Search for the cell housing the specified text and yield its [X, Y] center coordinate. 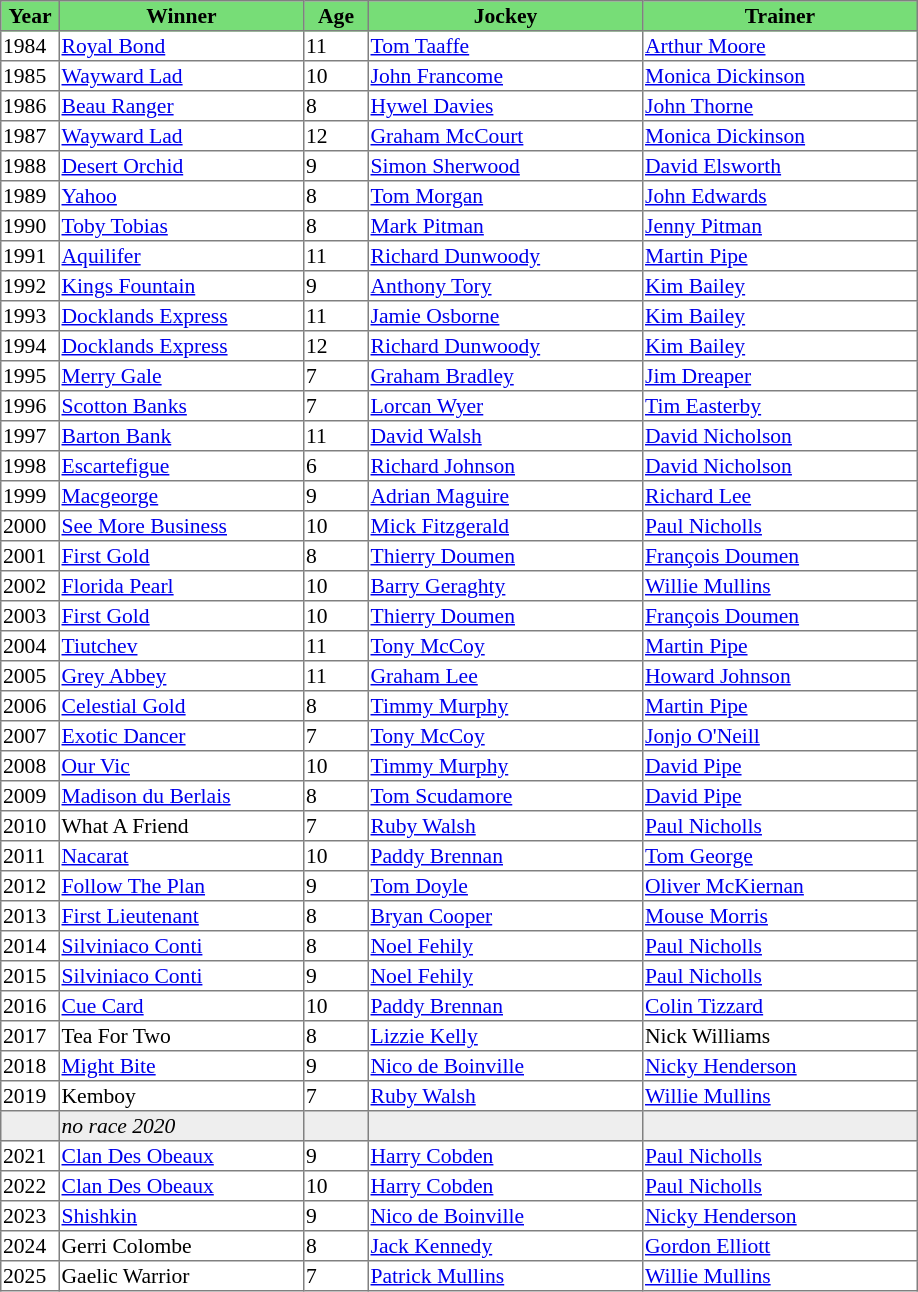
1988 [30, 166]
Macgeorge [181, 496]
2023 [30, 1216]
2016 [30, 1006]
Celestial Gold [181, 706]
Graham Lee [505, 676]
Tom Scudamore [505, 796]
Our Vic [181, 766]
2006 [30, 706]
1991 [30, 256]
1998 [30, 466]
6 [336, 466]
David Walsh [505, 436]
Jonjo O'Neill [780, 736]
1990 [30, 226]
1999 [30, 496]
Lizzie Kelly [505, 1036]
Richard Johnson [505, 466]
Year [30, 16]
Winner [181, 16]
2012 [30, 886]
Barry Geraghty [505, 586]
Exotic Dancer [181, 736]
Follow The Plan [181, 886]
1997 [30, 436]
2010 [30, 826]
2013 [30, 916]
2024 [30, 1246]
1984 [30, 46]
2000 [30, 526]
1996 [30, 406]
John Edwards [780, 196]
1985 [30, 76]
Aquilifer [181, 256]
Age [336, 16]
Shishkin [181, 1216]
Graham McCourt [505, 136]
Lorcan Wyer [505, 406]
Cue Card [181, 1006]
Anthony Tory [505, 286]
2002 [30, 586]
First Lieutenant [181, 916]
1986 [30, 106]
Nick Williams [780, 1036]
Nacarat [181, 856]
Might Bite [181, 1066]
Grey Abbey [181, 676]
1995 [30, 376]
Tom George [780, 856]
David Elsworth [780, 166]
Florida Pearl [181, 586]
Yahoo [181, 196]
Jack Kennedy [505, 1246]
2003 [30, 616]
Jenny Pitman [780, 226]
2025 [30, 1276]
Mick Fitzgerald [505, 526]
2005 [30, 676]
1989 [30, 196]
Mouse Morris [780, 916]
Howard Johnson [780, 676]
See More Business [181, 526]
Mark Pitman [505, 226]
Royal Bond [181, 46]
Jamie Osborne [505, 316]
Tea For Two [181, 1036]
2019 [30, 1096]
Richard Lee [780, 496]
2022 [30, 1186]
2021 [30, 1156]
Graham Bradley [505, 376]
2008 [30, 766]
1994 [30, 346]
Trainer [780, 16]
2001 [30, 556]
John Francome [505, 76]
Desert Orchid [181, 166]
Colin Tizzard [780, 1006]
Madison du Berlais [181, 796]
2017 [30, 1036]
Arthur Moore [780, 46]
What A Friend [181, 826]
Hywel Davies [505, 106]
1987 [30, 136]
Gerri Colombe [181, 1246]
Tim Easterby [780, 406]
Toby Tobias [181, 226]
2018 [30, 1066]
Jockey [505, 16]
no race 2020 [181, 1126]
2007 [30, 736]
Merry Gale [181, 376]
Barton Bank [181, 436]
2004 [30, 646]
Simon Sherwood [505, 166]
2009 [30, 796]
Kemboy [181, 1096]
Kings Fountain [181, 286]
Scotton Banks [181, 406]
Tom Morgan [505, 196]
Beau Ranger [181, 106]
Adrian Maguire [505, 496]
Bryan Cooper [505, 916]
Tiutchev [181, 646]
Gaelic Warrior [181, 1276]
Jim Dreaper [780, 376]
2011 [30, 856]
1992 [30, 286]
Escartefigue [181, 466]
1993 [30, 316]
Oliver McKiernan [780, 886]
John Thorne [780, 106]
Tom Taaffe [505, 46]
2014 [30, 946]
Gordon Elliott [780, 1246]
2015 [30, 976]
Tom Doyle [505, 886]
Patrick Mullins [505, 1276]
